Return the [x, y] coordinate for the center point of the cell that contains the specified text.  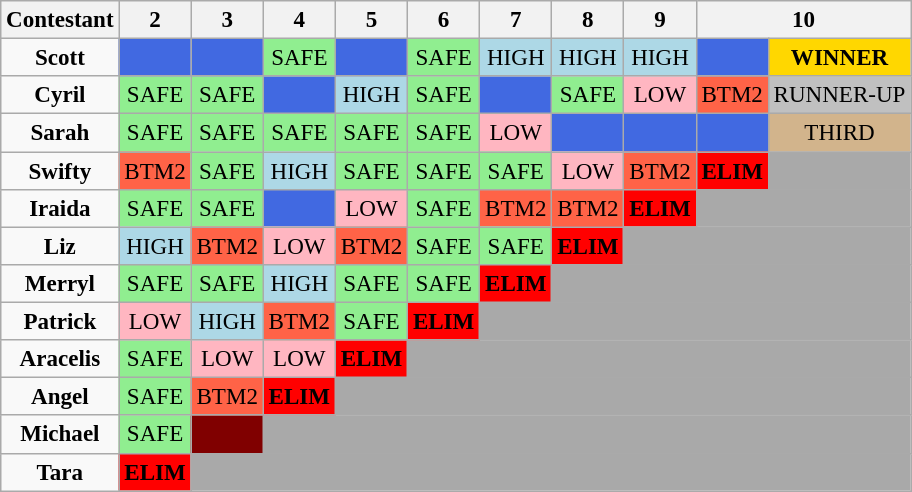
5 [371, 20]
Cyril [60, 95]
Michael [60, 435]
Tara [60, 472]
Sarah [60, 133]
8 [588, 20]
Merryl [60, 284]
Scott [60, 58]
Contestant [60, 20]
Aracelis [60, 359]
Swifty [60, 171]
RUNNER-UP [840, 95]
Liz [60, 246]
THIRD [840, 133]
Patrick [60, 322]
Iraida [60, 209]
3 [227, 20]
4 [299, 20]
7 [516, 20]
WINNER [840, 58]
Angel [60, 397]
2 [155, 20]
6 [444, 20]
9 [660, 20]
10 [804, 20]
